Return the (X, Y) coordinate for the center point of the cell that contains the specified text.  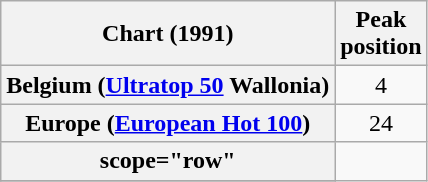
4 (381, 85)
Chart (1991) (168, 34)
Peakposition (381, 34)
scope="row" (168, 161)
24 (381, 123)
Belgium (Ultratop 50 Wallonia) (168, 85)
Europe (European Hot 100) (168, 123)
